Find where the given text appears and provide that cell's center as (X, Y) coordinate. 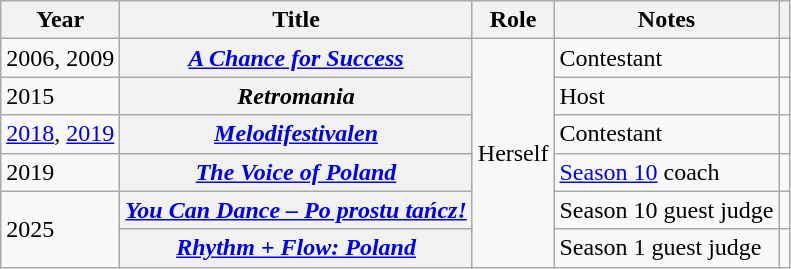
Melodifestivalen (296, 134)
Rhythm + Flow: Poland (296, 248)
Host (666, 96)
Season 10 guest judge (666, 210)
Season 10 coach (666, 172)
You Can Dance – Po prostu tańcz! (296, 210)
2015 (60, 96)
Retromania (296, 96)
The Voice of Poland (296, 172)
Role (513, 20)
2025 (60, 229)
Herself (513, 153)
2006, 2009 (60, 58)
Notes (666, 20)
2019 (60, 172)
A Chance for Success (296, 58)
Season 1 guest judge (666, 248)
2018, 2019 (60, 134)
Year (60, 20)
Title (296, 20)
